Capture the cell that displays the provided text and extract its (x, y) central coordinate. 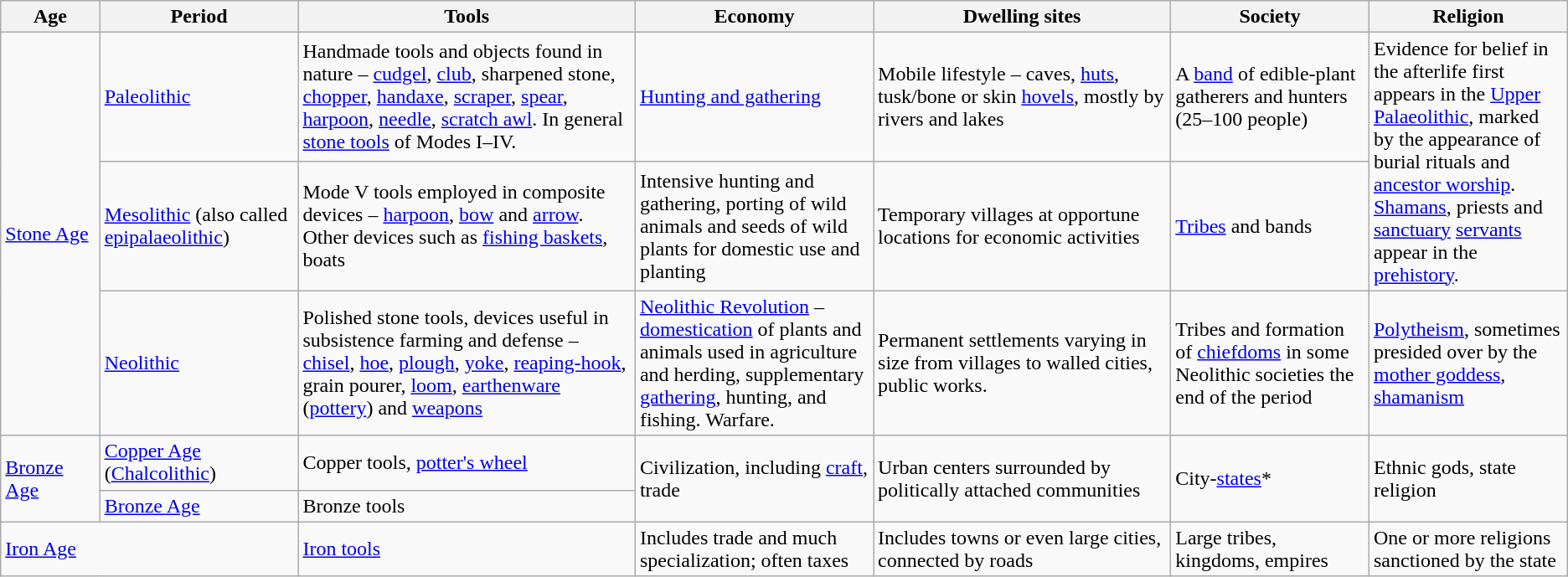
A band of edible-plant gatherers and hunters (25–100 people) (1270, 97)
Neolithic (199, 363)
Includes towns or even large cities, connected by roads (1022, 549)
Bronze tools (467, 506)
Civilization, including craft, trade (754, 479)
Large tribes, kingdoms, empires (1270, 549)
Economy (754, 17)
Iron tools (467, 549)
Ethnic gods, state religion (1467, 479)
Society (1270, 17)
Iron Age (149, 549)
Paleolithic (199, 97)
Period (199, 17)
Tribes and formation of chiefdoms in some Neolithic societies the end of the period (1270, 363)
Tools (467, 17)
Mesolithic (also called epipalaeolithic) (199, 226)
Tribes and bands (1270, 226)
City-states* (1270, 479)
Stone Age (50, 234)
Neolithic Revolution – domestication of plants and animals used in agriculture and herding, supplementary gathering, hunting, and fishing. Warfare. (754, 363)
Religion (1467, 17)
Mobile lifestyle – caves, huts, tusk/bone or skin hovels, mostly by rivers and lakes (1022, 97)
Temporary villages at opportune locations for economic activities (1022, 226)
Copper Age(Chalcolithic) (199, 462)
Dwelling sites (1022, 17)
Mode V tools employed in composite devices – harpoon, bow and arrow. Other devices such as fishing baskets, boats (467, 226)
Includes trade and much specialization; often taxes (754, 549)
Age (50, 17)
Copper tools, potter's wheel (467, 462)
Urban centers surrounded by politically attached communities (1022, 479)
Intensive hunting and gathering, porting of wild animals and seeds of wild plants for domestic use and planting (754, 226)
Permanent settlements varying in size from villages to walled cities, public works. (1022, 363)
Polytheism, sometimes presided over by the mother goddess, shamanism (1467, 363)
Hunting and gathering (754, 97)
One or more religions sanctioned by the state (1467, 549)
